Extract the (X, Y) coordinate from the center of the cell holding the provided text.  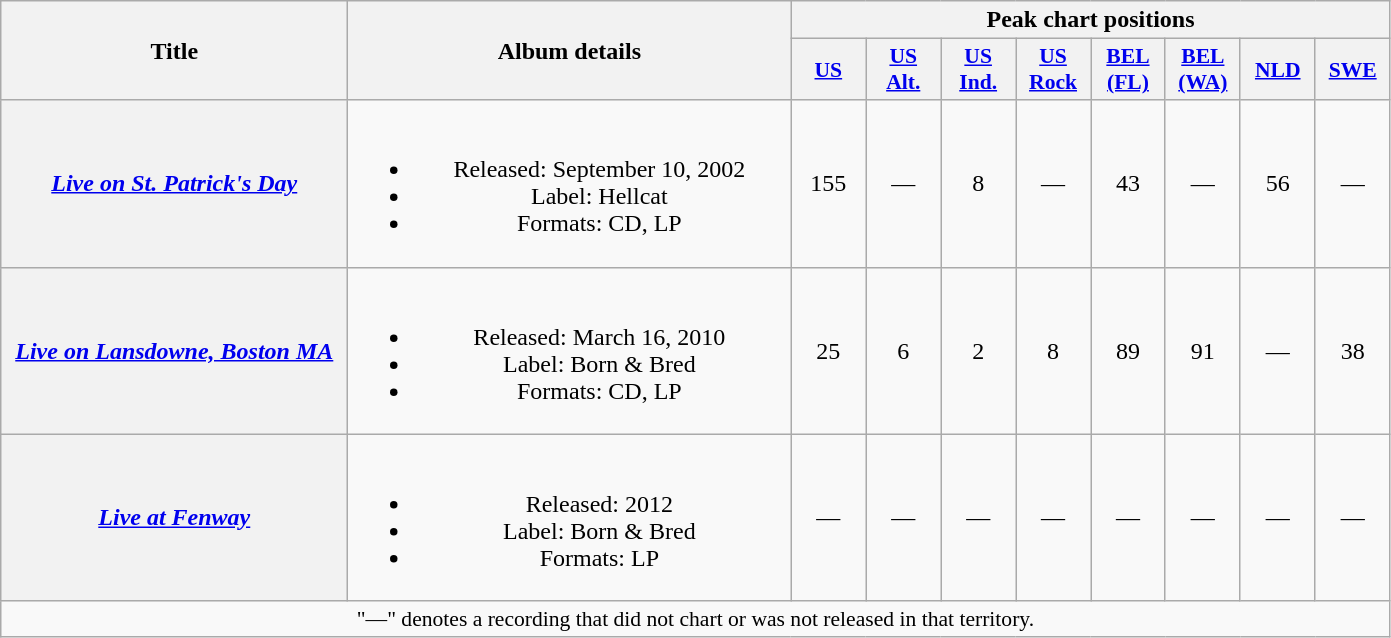
SWE (1352, 70)
NLD (1278, 70)
Released: March 16, 2010Label: Born & BredFormats: CD, LP (570, 350)
Live on Lansdowne, Boston MA (174, 350)
"—" denotes a recording that did not chart or was not released in that territory. (696, 619)
Live at Fenway (174, 518)
155 (828, 184)
BEL(WA) (1202, 70)
56 (1278, 184)
Peak chart positions (1090, 20)
Title (174, 50)
38 (1352, 350)
BEL(FL) (1128, 70)
Live on St. Patrick's Day (174, 184)
89 (1128, 350)
91 (1202, 350)
Released: September 10, 2002Label: HellcatFormats: CD, LP (570, 184)
25 (828, 350)
2 (978, 350)
Album details (570, 50)
USInd. (978, 70)
USRock (1054, 70)
6 (904, 350)
USAlt. (904, 70)
Released: 2012Label: Born & BredFormats: LP (570, 518)
43 (1128, 184)
US (828, 70)
